Find where the given text appears and provide that cell's center as [X, Y] coordinate. 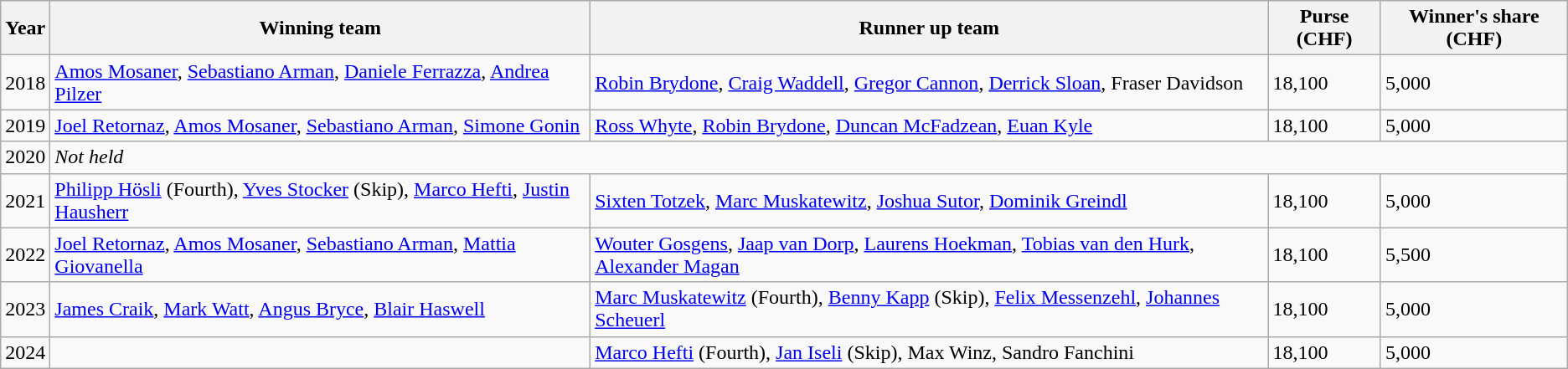
2024 [25, 352]
2021 [25, 201]
5,500 [1474, 254]
2019 [25, 126]
Year [25, 28]
Winner's share (CHF) [1474, 28]
Wouter Gosgens, Jaap van Dorp, Laurens Hoekman, Tobias van den Hurk, Alexander Magan [930, 254]
Purse (CHF) [1324, 28]
Marc Muskatewitz (Fourth), Benny Kapp (Skip), Felix Messenzehl, Johannes Scheuerl [930, 310]
Joel Retornaz, Amos Mosaner, Sebastiano Arman, Mattia Giovanella [320, 254]
James Craik, Mark Watt, Angus Bryce, Blair Haswell [320, 310]
2023 [25, 310]
2022 [25, 254]
Marco Hefti (Fourth), Jan Iseli (Skip), Max Winz, Sandro Fanchini [930, 352]
Runner up team [930, 28]
2018 [25, 82]
Sixten Totzek, Marc Muskatewitz, Joshua Sutor, Dominik Greindl [930, 201]
Joel Retornaz, Amos Mosaner, Sebastiano Arman, Simone Gonin [320, 126]
2020 [25, 157]
Not held [809, 157]
Robin Brydone, Craig Waddell, Gregor Cannon, Derrick Sloan, Fraser Davidson [930, 82]
Philipp Hösli (Fourth), Yves Stocker (Skip), Marco Hefti, Justin Hausherr [320, 201]
Amos Mosaner, Sebastiano Arman, Daniele Ferrazza, Andrea Pilzer [320, 82]
Ross Whyte, Robin Brydone, Duncan McFadzean, Euan Kyle [930, 126]
Winning team [320, 28]
